Provide the [X, Y] coordinate of the cell's center where the given text is located.  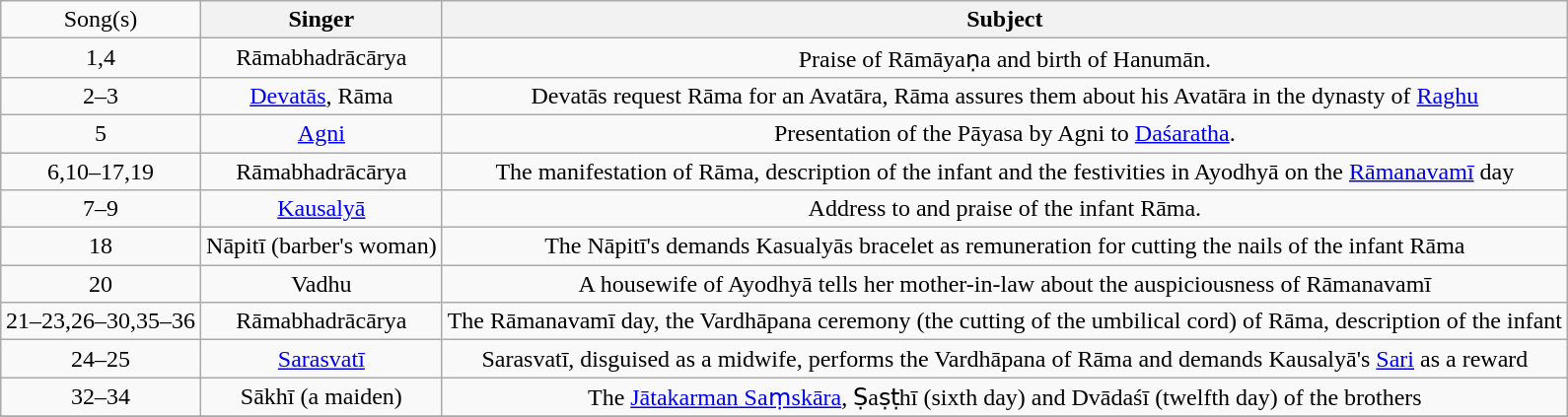
The Jātakarman Saṃskāra, Ṣaṣṭhī (sixth day) and Dvādaśī (twelfth day) of the brothers [1004, 397]
7–9 [101, 209]
Sākhī (a maiden) [321, 397]
18 [101, 246]
21–23,26–30,35–36 [101, 321]
24–25 [101, 359]
Vadhu [321, 284]
Address to and praise of the infant Rāma. [1004, 209]
Agni [321, 133]
20 [101, 284]
Song(s) [101, 20]
Kausalyā [321, 209]
Devatās request Rāma for an Avatāra, Rāma assures them about his Avatāra in the dynasty of Raghu [1004, 96]
Devatās, Rāma [321, 96]
The Rāmanavamī day, the Vardhāpana ceremony (the cutting of the umbilical cord) of Rāma, description of the infant [1004, 321]
32–34 [101, 397]
A housewife of Ayodhyā tells her mother-in-law about the auspiciousness of Rāmanavamī [1004, 284]
5 [101, 133]
Subject [1004, 20]
The manifestation of Rāma, description of the infant and the festivities in Ayodhyā on the Rāmanavamī day [1004, 171]
The Nāpitī's demands Kasualyās bracelet as remuneration for cutting the nails of the infant Rāma [1004, 246]
Sarasvatī [321, 359]
Presentation of the Pāyasa by Agni to Daśaratha. [1004, 133]
1,4 [101, 58]
Praise of Rāmāyaṇa and birth of Hanumān. [1004, 58]
Sarasvatī, disguised as a midwife, performs the Vardhāpana of Rāma and demands Kausalyā's Sari as a reward [1004, 359]
Nāpitī (barber's woman) [321, 246]
Singer [321, 20]
2–3 [101, 96]
6,10–17,19 [101, 171]
